Locate the cell with the specified text and output its (X, Y) center coordinate. 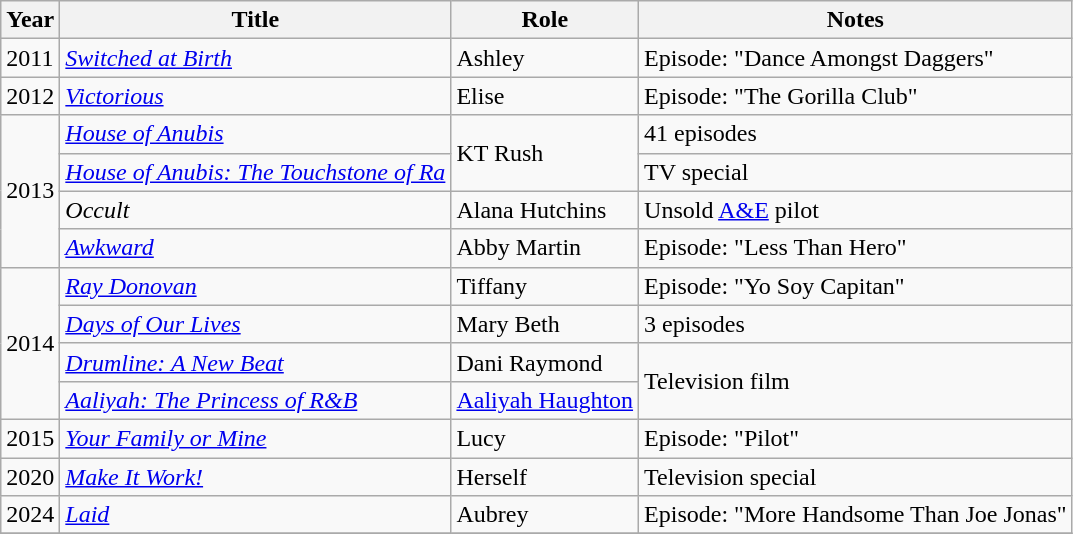
Victorious (256, 96)
Ray Donovan (256, 286)
2014 (30, 343)
Television special (856, 477)
Title (256, 20)
2012 (30, 96)
41 episodes (856, 134)
Year (30, 20)
2024 (30, 515)
Notes (856, 20)
KT Rush (545, 153)
Herself (545, 477)
Aaliyah Haughton (545, 400)
Ashley (545, 58)
Abby Martin (545, 248)
Aaliyah: The Princess of R&B (256, 400)
Awkward (256, 248)
Episode: "Yo Soy Capitan" (856, 286)
House of Anubis (256, 134)
2015 (30, 438)
Your Family or Mine (256, 438)
2020 (30, 477)
Unsold A&E pilot (856, 210)
Episode: "Pilot" (856, 438)
Dani Raymond (545, 362)
Role (545, 20)
House of Anubis: The Touchstone of Ra (256, 172)
TV special (856, 172)
Alana Hutchins (545, 210)
Elise (545, 96)
Days of Our Lives (256, 324)
Occult (256, 210)
Laid (256, 515)
2013 (30, 191)
Aubrey (545, 515)
Episode: "Less Than Hero" (856, 248)
Switched at Birth (256, 58)
Television film (856, 381)
Episode: "More Handsome Than Joe Jonas" (856, 515)
Tiffany (545, 286)
Mary Beth (545, 324)
Lucy (545, 438)
Episode: "Dance Amongst Daggers" (856, 58)
3 episodes (856, 324)
Episode: "The Gorilla Club" (856, 96)
Drumline: A New Beat (256, 362)
Make It Work! (256, 477)
2011 (30, 58)
